Locate the cell with the specified text and output its (x, y) center coordinate. 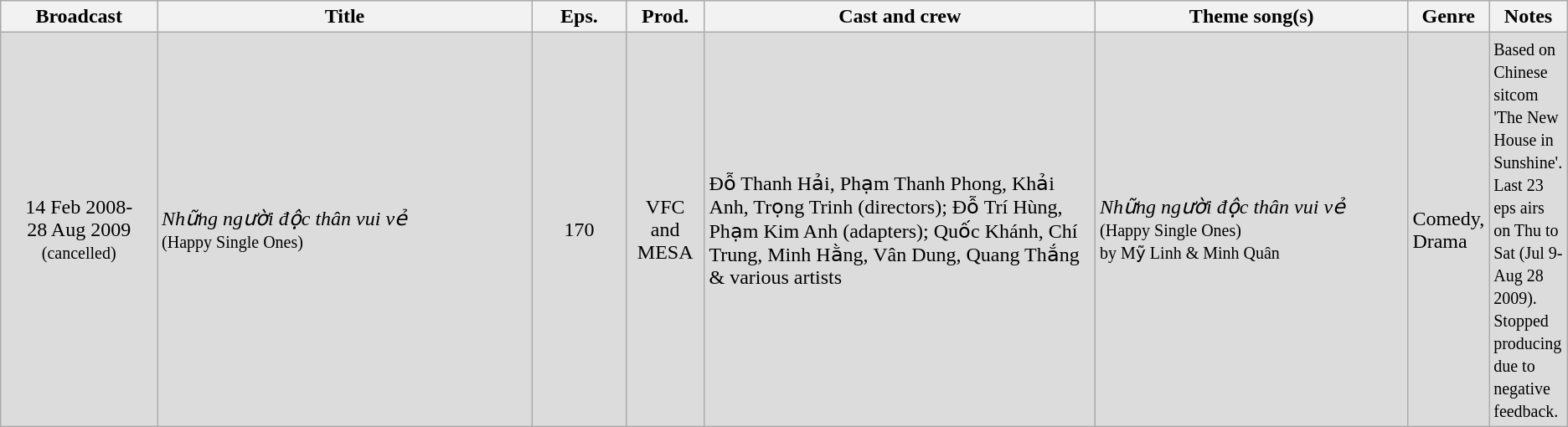
Những người độc thân vui vẻ (Happy Single Ones) (345, 229)
Cast and crew (900, 17)
Notes (1529, 17)
Comedy, Drama (1449, 229)
Những người độc thân vui vẻ(Happy Single Ones)by Mỹ Linh & Minh Quân (1251, 229)
Broadcast (79, 17)
170 (579, 229)
Prod. (665, 17)
Eps. (579, 17)
Theme song(s) (1251, 17)
VFCandMESA (665, 229)
Genre (1449, 17)
Based on Chinese sitcom 'The New House in Sunshine'.Last 23 eps airs on Thu to Sat (Jul 9-Aug 28 2009).Stopped producing due to negative feedback. (1529, 229)
Title (345, 17)
14 Feb 2008-28 Aug 2009(cancelled) (79, 229)
